Scan for the cell matching the given text and deliver its [x, y] coordinate at center. 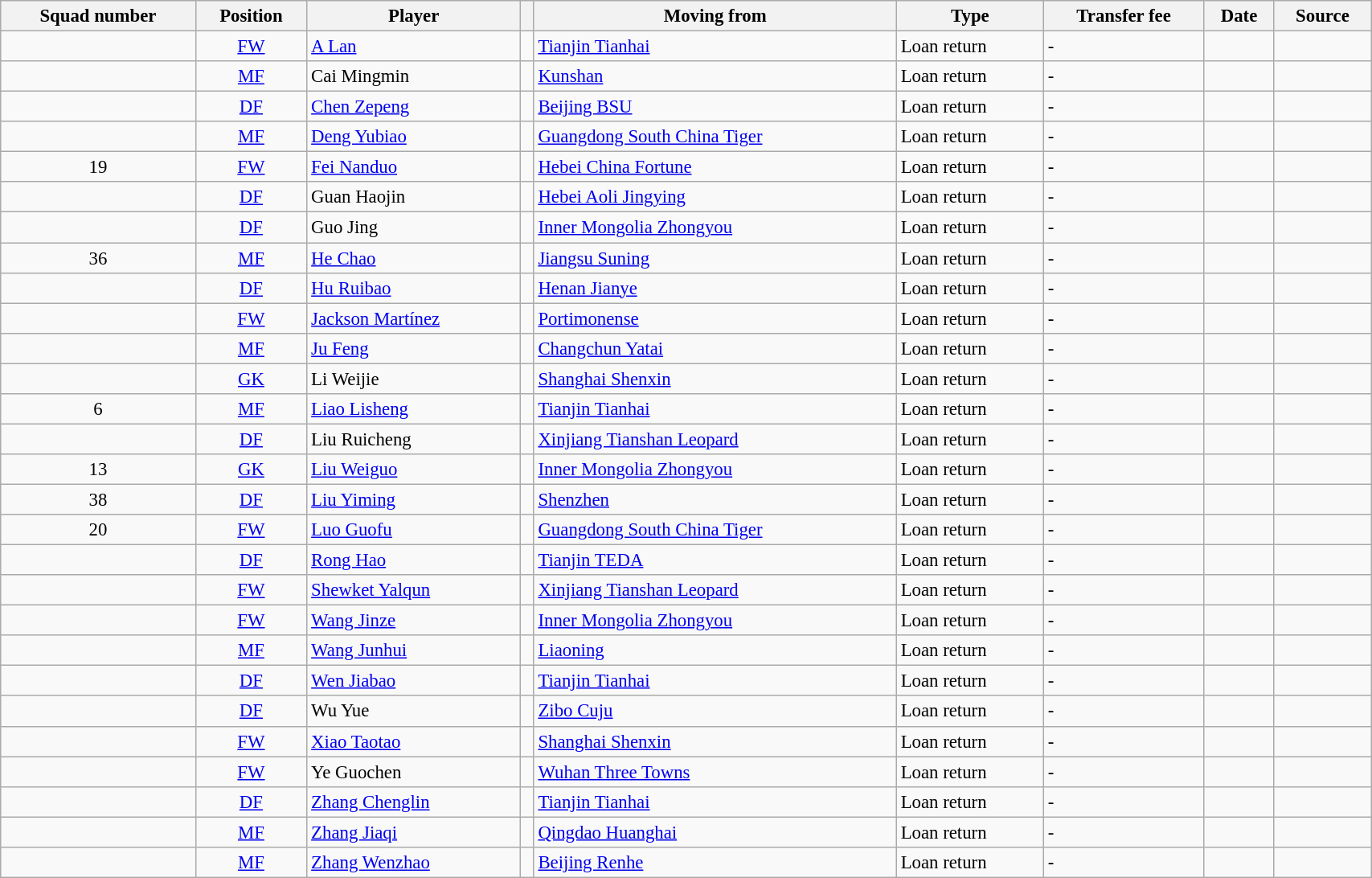
Guo Jing [414, 228]
36 [98, 258]
Guan Haojin [414, 197]
Type [969, 16]
Jiangsu Suning [715, 258]
Moving from [715, 16]
Wang Junhui [414, 650]
Zhang Chenglin [414, 802]
Hebei Aoli Jingying [715, 197]
A Lan [414, 47]
Rong Hao [414, 560]
Hu Ruibao [414, 288]
Xiao Taotao [414, 741]
Date [1239, 16]
Ye Guochen [414, 772]
19 [98, 167]
Liu Yiming [414, 499]
Squad number [98, 16]
Zhang Jiaqi [414, 832]
Deng Yubiao [414, 137]
Wen Jiabao [414, 681]
Zibo Cuju [715, 712]
Player [414, 16]
Hebei China Fortune [715, 167]
Shewket Yalqun [414, 590]
Wu Yue [414, 712]
Portimonense [715, 318]
Wang Jinze [414, 621]
Liao Lisheng [414, 409]
38 [98, 499]
Transfer fee [1124, 16]
Chen Zepeng [414, 107]
Henan Jianye [715, 288]
20 [98, 530]
6 [98, 409]
Tianjin TEDA [715, 560]
13 [98, 470]
Jackson Martínez [414, 318]
Ju Feng [414, 348]
Beijing BSU [715, 107]
Kunshan [715, 76]
Liu Weiguo [414, 470]
He Chao [414, 258]
Luo Guofu [414, 530]
Changchun Yatai [715, 348]
Qingdao Huanghai [715, 832]
Wuhan Three Towns [715, 772]
Li Weijie [414, 379]
Liu Ruicheng [414, 439]
Cai Mingmin [414, 76]
Source [1322, 16]
Fei Nanduo [414, 167]
Position [251, 16]
Liaoning [715, 650]
Shenzhen [715, 499]
Zhang Wenzhao [414, 863]
Beijing Renhe [715, 863]
